Output the [X, Y] coordinate of the center of the cell containing the given text.  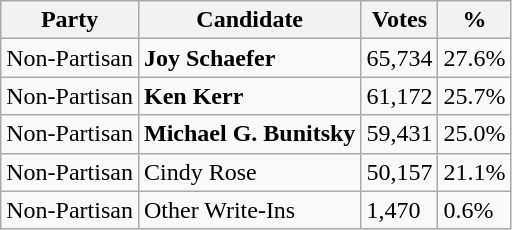
0.6% [474, 210]
50,157 [400, 172]
65,734 [400, 58]
Candidate [249, 20]
61,172 [400, 96]
Ken Kerr [249, 96]
Michael G. Bunitsky [249, 134]
Other Write-Ins [249, 210]
% [474, 20]
Joy Schaefer [249, 58]
Votes [400, 20]
Cindy Rose [249, 172]
21.1% [474, 172]
27.6% [474, 58]
25.0% [474, 134]
1,470 [400, 210]
Party [70, 20]
25.7% [474, 96]
59,431 [400, 134]
